From the cell containing the given text, extract its center point as [X, Y] coordinate. 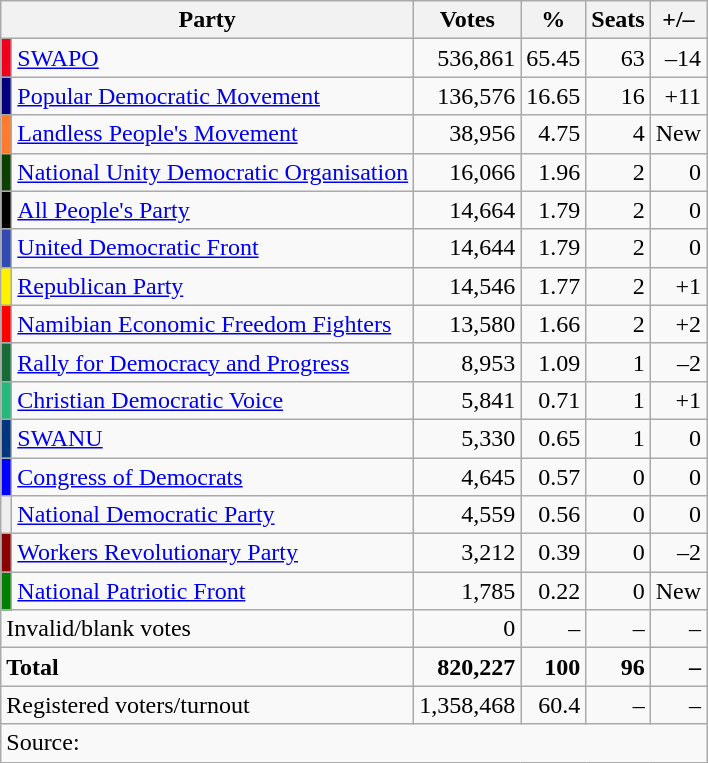
0.71 [554, 400]
% [554, 20]
Christian Democratic Voice [213, 400]
Source: [354, 743]
Seats [618, 20]
16 [618, 96]
Party [208, 20]
Rally for Democracy and Progress [213, 362]
Registered voters/turnout [208, 705]
0.57 [554, 477]
38,956 [468, 134]
Workers Revolutionary Party [213, 553]
1.96 [554, 172]
0.65 [554, 438]
Votes [468, 20]
63 [618, 58]
820,227 [468, 667]
4,645 [468, 477]
1.09 [554, 362]
4,559 [468, 515]
14,644 [468, 248]
Total [208, 667]
3,212 [468, 553]
United Democratic Front [213, 248]
National Democratic Party [213, 515]
14,664 [468, 210]
13,580 [468, 324]
4.75 [554, 134]
Congress of Democrats [213, 477]
14,546 [468, 286]
4 [618, 134]
+11 [678, 96]
All People's Party [213, 210]
1.77 [554, 286]
5,841 [468, 400]
16.65 [554, 96]
5,330 [468, 438]
65.45 [554, 58]
Landless People's Movement [213, 134]
National Unity Democratic Organisation [213, 172]
SWAPO [213, 58]
16,066 [468, 172]
+/– [678, 20]
Invalid/blank votes [208, 629]
136,576 [468, 96]
1,785 [468, 591]
1,358,468 [468, 705]
60.4 [554, 705]
1.66 [554, 324]
0.39 [554, 553]
536,861 [468, 58]
SWANU [213, 438]
0.22 [554, 591]
Namibian Economic Freedom Fighters [213, 324]
0.56 [554, 515]
Republican Party [213, 286]
100 [554, 667]
96 [618, 667]
National Patriotic Front [213, 591]
Popular Democratic Movement [213, 96]
+2 [678, 324]
–14 [678, 58]
8,953 [468, 362]
